Extract the [X, Y] coordinate from the center of the cell holding the provided text.  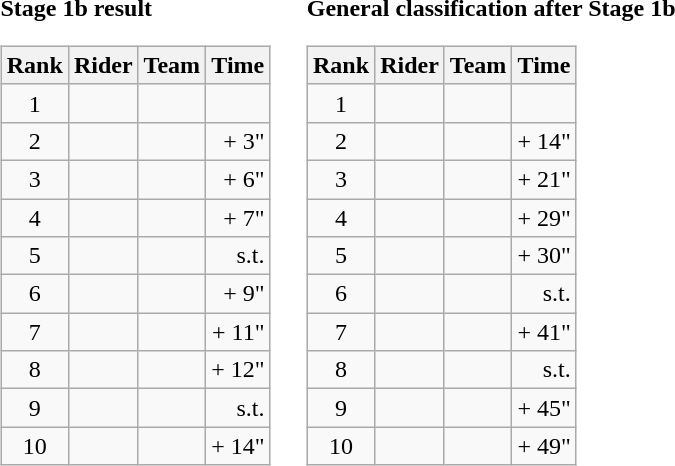
+ 21" [544, 179]
+ 9" [238, 294]
+ 49" [544, 446]
+ 30" [544, 256]
+ 45" [544, 408]
+ 41" [544, 332]
+ 11" [238, 332]
+ 7" [238, 217]
+ 29" [544, 217]
+ 12" [238, 370]
+ 6" [238, 179]
+ 3" [238, 141]
